Provide the (X, Y) coordinate of the cell's center where the given text is located.  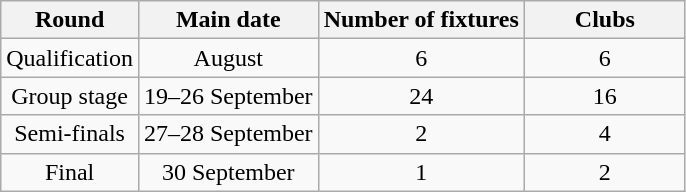
4 (604, 134)
Round (70, 20)
16 (604, 96)
1 (421, 172)
Clubs (604, 20)
30 September (228, 172)
Semi-finals (70, 134)
27–28 September (228, 134)
August (228, 58)
Qualification (70, 58)
19–26 September (228, 96)
Main date (228, 20)
Final (70, 172)
Group stage (70, 96)
Number of fixtures (421, 20)
24 (421, 96)
